From the cell containing the given text, extract its center point as [X, Y] coordinate. 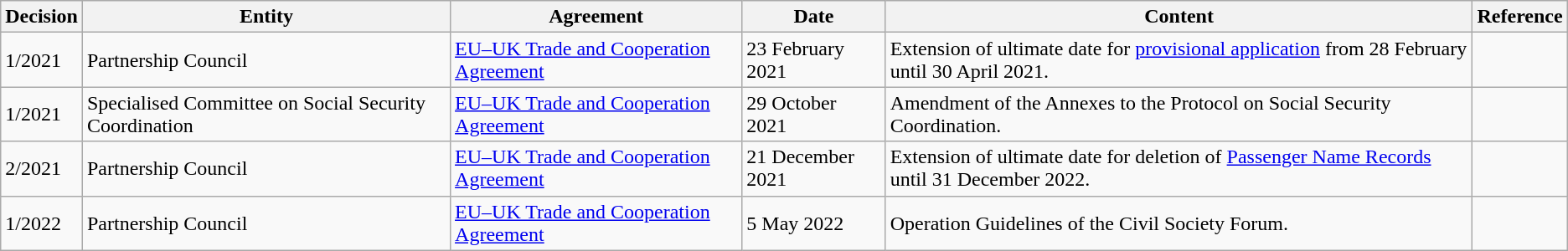
Decision [42, 17]
21 December 2021 [814, 169]
Amendment of the Annexes to the Protocol on Social Security Coordination. [1179, 114]
5 May 2022 [814, 223]
29 October 2021 [814, 114]
Extension of ultimate date for provisional application from 28 February until 30 April 2021. [1179, 60]
Entity [266, 17]
Date [814, 17]
2/2021 [42, 169]
Reference [1519, 17]
Content [1179, 17]
Operation Guidelines of the Civil Society Forum. [1179, 223]
1/2022 [42, 223]
Agreement [596, 17]
Extension of ultimate date for deletion of Passenger Name Records until 31 December 2022. [1179, 169]
Specialised Committee on Social Security Coordination [266, 114]
23 February 2021 [814, 60]
